Capture the cell that displays the provided text and extract its [x, y] central coordinate. 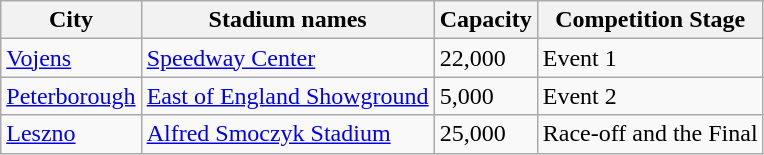
Vojens [71, 58]
Capacity [486, 20]
Peterborough [71, 96]
22,000 [486, 58]
Competition Stage [650, 20]
Alfred Smoczyk Stadium [288, 134]
East of England Showground [288, 96]
Stadium names [288, 20]
Event 2 [650, 96]
Event 1 [650, 58]
Leszno [71, 134]
Race-off and the Final [650, 134]
25,000 [486, 134]
5,000 [486, 96]
Speedway Center [288, 58]
City [71, 20]
